Detect which cell encompasses the target text, then output its (x, y) center coordinate. 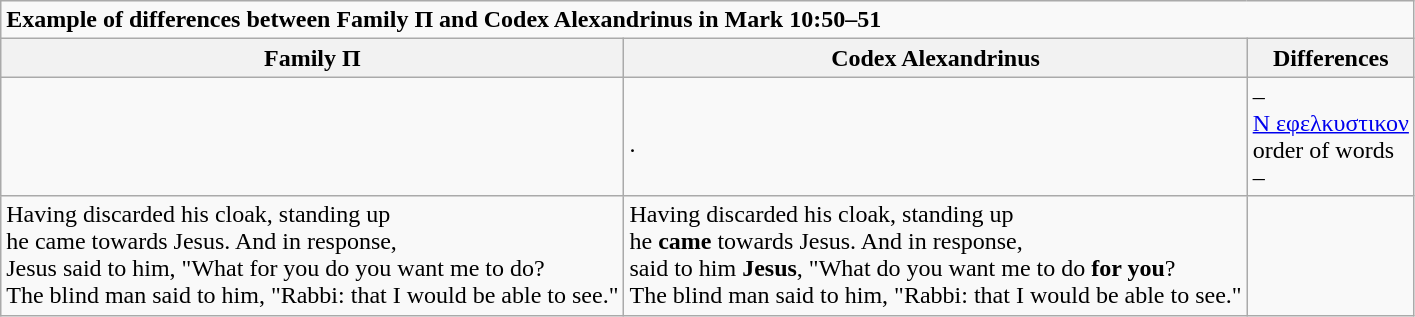
Family Π (312, 58)
· (936, 136)
Codex Alexandrinus (936, 58)
Differences (1330, 58)
– Ν εφελκυστικον order of words – (1330, 136)
Example of differences between Family Π and Codex Alexandrinus in Mark 10:50–51 (708, 20)
